Scan for the cell matching the given text and deliver its (x, y) coordinate at center. 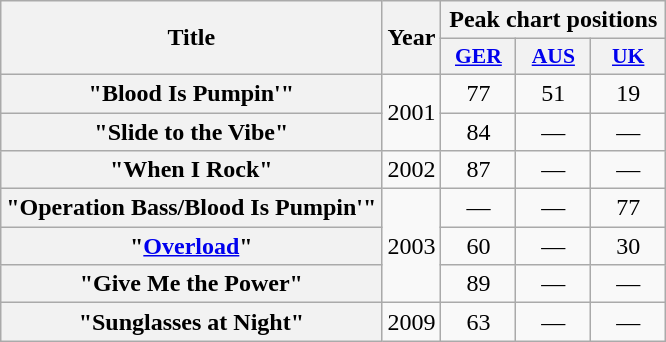
"When I Rock" (192, 170)
2001 (412, 112)
30 (628, 246)
2002 (412, 170)
"Slide to the Vibe" (192, 131)
"Operation Bass/Blood Is Pumpin'" (192, 208)
60 (478, 246)
"Blood Is Pumpin'" (192, 93)
87 (478, 170)
"Sunglasses at Night" (192, 322)
89 (478, 284)
Year (412, 38)
19 (628, 93)
84 (478, 131)
"Give Me the Power" (192, 284)
GER (478, 57)
63 (478, 322)
UK (628, 57)
Peak chart positions (554, 20)
51 (554, 93)
Title (192, 38)
AUS (554, 57)
2009 (412, 322)
"Overload" (192, 246)
2003 (412, 246)
